Identify which cell holds the provided text, then report its [x, y] central coordinate. 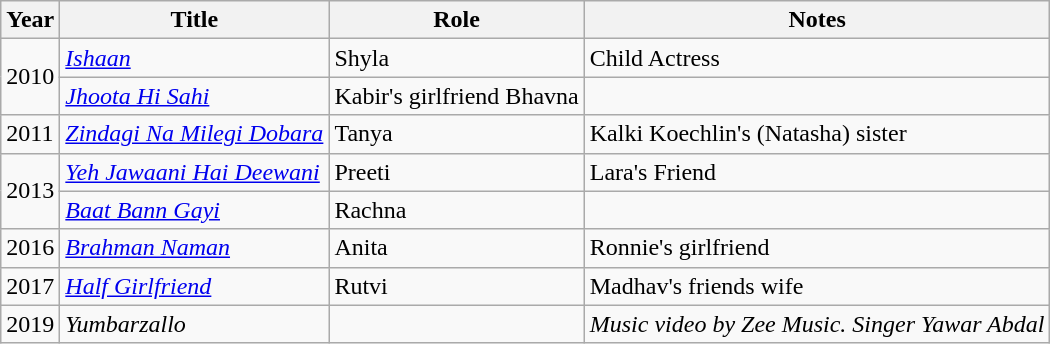
2017 [30, 286]
Tanya [456, 134]
2016 [30, 248]
2010 [30, 77]
Jhoota Hi Sahi [194, 96]
Baat Bann Gayi [194, 210]
Yeh Jawaani Hai Deewani [194, 172]
Kabir's girlfriend Bhavna [456, 96]
Child Actress [817, 58]
2013 [30, 191]
Year [30, 20]
Shyla [456, 58]
Madhav's friends wife [817, 286]
Zindagi Na Milegi Dobara [194, 134]
2011 [30, 134]
Lara's Friend [817, 172]
Anita [456, 248]
Rachna [456, 210]
Ronnie's girlfriend [817, 248]
Rutvi [456, 286]
Ishaan [194, 58]
Role [456, 20]
Notes [817, 20]
Title [194, 20]
Music video by Zee Music. Singer Yawar Abdal [817, 324]
Preeti [456, 172]
Yumbarzallo [194, 324]
2019 [30, 324]
Brahman Naman [194, 248]
Half Girlfriend [194, 286]
Kalki Koechlin's (Natasha) sister [817, 134]
